Return [x, y] of the center of cell containing provided text 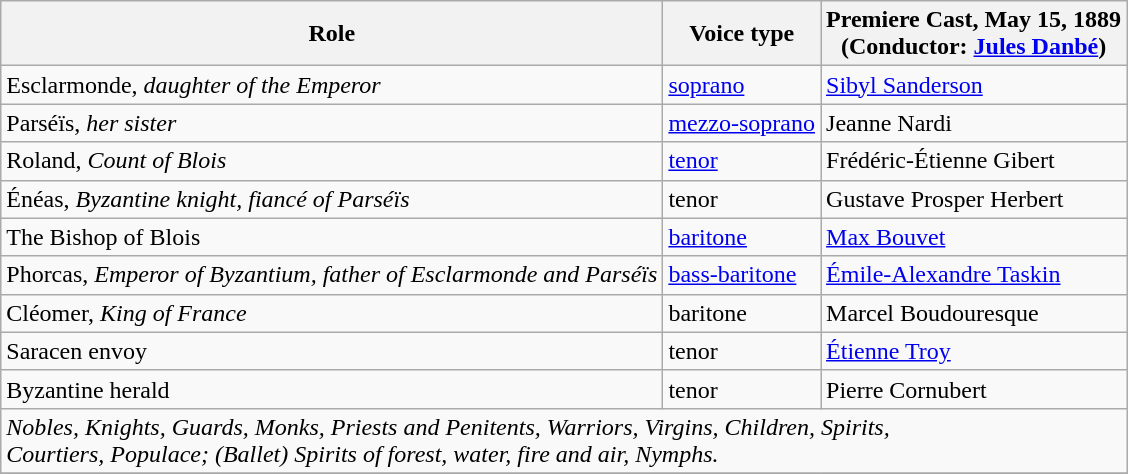
soprano [742, 85]
Esclarmonde, daughter of the Emperor [332, 85]
Premiere Cast, May 15, 1889(Conductor: Jules Danbé) [974, 34]
Gustave Prosper Herbert [974, 199]
Pierre Cornubert [974, 389]
Role [332, 34]
Byzantine herald [332, 389]
Saracen envoy [332, 351]
Parséїs, her sister [332, 123]
bass-baritone [742, 275]
Frédéric-Étienne Gibert [974, 161]
mezzo-soprano [742, 123]
Cléomer, King of France [332, 313]
Max Bouvet [974, 237]
Phorcas, Emperor of Byzantium, father of Esclarmonde and Parséїs [332, 275]
Étienne Troy [974, 351]
Roland, Count of Blois [332, 161]
Voice type [742, 34]
Émile-Alexandre Taskin [974, 275]
Énéas, Byzantine knight, fiancé of Parséїs [332, 199]
Jeanne Nardi [974, 123]
Sibyl Sanderson [974, 85]
The Bishop of Blois [332, 237]
Marcel Boudouresque [974, 313]
